Locate the cell with the specified text and output its [x, y] center coordinate. 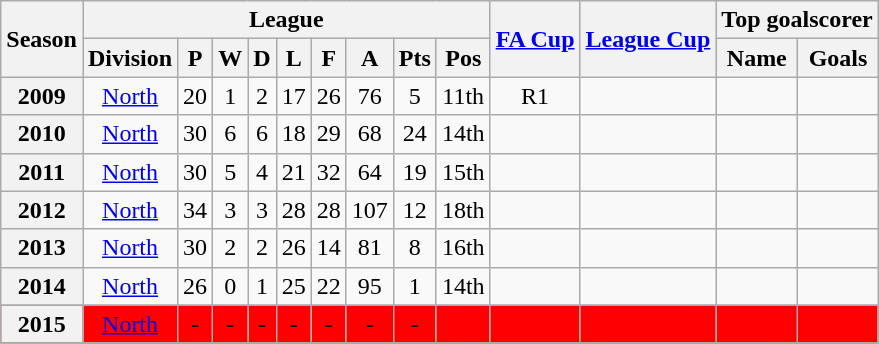
A [370, 58]
21 [294, 172]
34 [196, 210]
22 [328, 286]
2012 [42, 210]
24 [414, 134]
0 [230, 286]
95 [370, 286]
2013 [42, 248]
2010 [42, 134]
68 [370, 134]
Goals [838, 58]
32 [328, 172]
15th [463, 172]
2011 [42, 172]
107 [370, 210]
P [196, 58]
League Cup [648, 39]
Name [757, 58]
2015 [42, 324]
17 [294, 96]
Division [130, 58]
FA Cup [535, 39]
11th [463, 96]
81 [370, 248]
W [230, 58]
4 [262, 172]
2009 [42, 96]
20 [196, 96]
8 [414, 248]
L [294, 58]
29 [328, 134]
D [262, 58]
64 [370, 172]
Season [42, 39]
18th [463, 210]
16th [463, 248]
Top goalscorer [797, 20]
Pts [414, 58]
R1 [535, 96]
76 [370, 96]
18 [294, 134]
Pos [463, 58]
12 [414, 210]
14 [328, 248]
2014 [42, 286]
F [328, 58]
League [286, 20]
19 [414, 172]
25 [294, 286]
